Output the [x, y] coordinate of the center of the cell containing the given text.  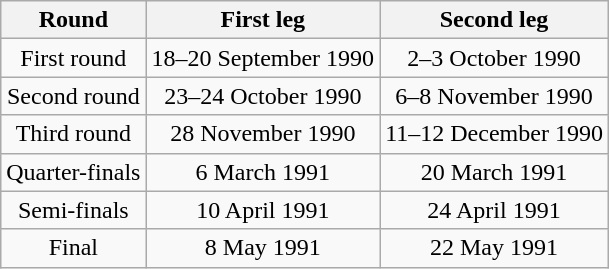
Final [74, 248]
28 November 1990 [263, 134]
8 May 1991 [263, 248]
Quarter-finals [74, 172]
22 May 1991 [494, 248]
23–24 October 1990 [263, 96]
Second leg [494, 20]
Semi-finals [74, 210]
6 March 1991 [263, 172]
2–3 October 1990 [494, 58]
First round [74, 58]
Round [74, 20]
Second round [74, 96]
Third round [74, 134]
24 April 1991 [494, 210]
First leg [263, 20]
10 April 1991 [263, 210]
11–12 December 1990 [494, 134]
18–20 September 1990 [263, 58]
20 March 1991 [494, 172]
6–8 November 1990 [494, 96]
